Output the (X, Y) coordinate of the center of the cell containing the given text.  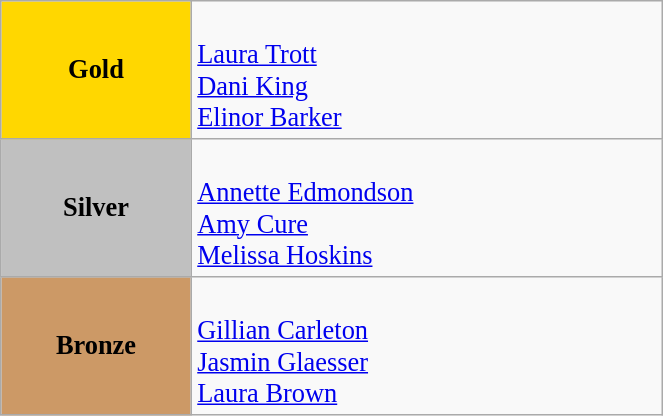
Silver (96, 207)
Gillian CarletonJasmin GlaesserLaura Brown (427, 345)
Bronze (96, 345)
Gold (96, 69)
Laura TrottDani KingElinor Barker (427, 69)
Annette EdmondsonAmy CureMelissa Hoskins (427, 207)
